Return (x, y) of the center of cell containing provided text 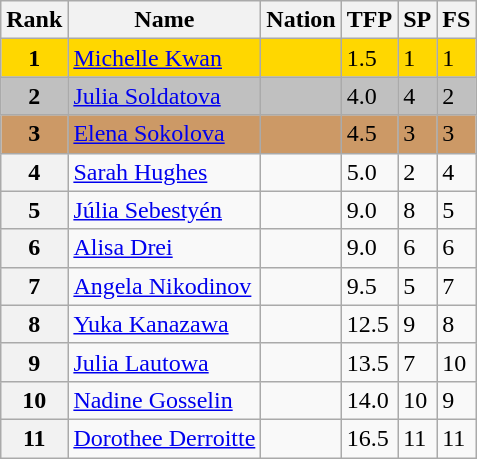
Dorothee Derroitte (164, 438)
16.5 (369, 438)
4.0 (369, 96)
13.5 (369, 362)
5.0 (369, 172)
Michelle Kwan (164, 58)
Julia Lautowa (164, 362)
Name (164, 20)
9.5 (369, 286)
Yuka Kanazawa (164, 324)
12.5 (369, 324)
4.5 (369, 134)
Elena Sokolova (164, 134)
Julia Soldatova (164, 96)
1.5 (369, 58)
TFP (369, 20)
14.0 (369, 400)
SP (418, 20)
Júlia Sebestyén (164, 210)
Nation (301, 20)
Nadine Gosselin (164, 400)
Sarah Hughes (164, 172)
Alisa Drei (164, 248)
Rank (34, 20)
FS (456, 20)
Angela Nikodinov (164, 286)
